Identify which cell holds the provided text, then report its (X, Y) central coordinate. 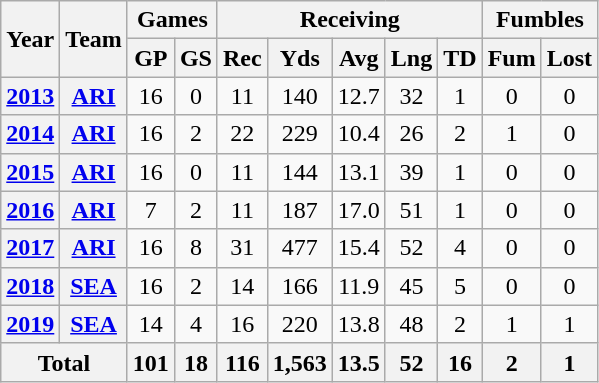
TD (460, 58)
1,563 (300, 362)
2016 (30, 210)
229 (300, 134)
144 (300, 172)
Fumbles (540, 20)
GS (196, 58)
Fum (512, 58)
15.4 (358, 248)
18 (196, 362)
2018 (30, 286)
26 (411, 134)
2015 (30, 172)
220 (300, 324)
10.4 (358, 134)
166 (300, 286)
187 (300, 210)
39 (411, 172)
Lost (569, 58)
Games (172, 20)
2017 (30, 248)
5 (460, 286)
116 (242, 362)
8 (196, 248)
2013 (30, 96)
Total (64, 362)
101 (150, 362)
32 (411, 96)
13.8 (358, 324)
Receiving (350, 20)
45 (411, 286)
48 (411, 324)
13.5 (358, 362)
Avg (358, 58)
Yds (300, 58)
2014 (30, 134)
31 (242, 248)
Year (30, 39)
Team (94, 39)
22 (242, 134)
Rec (242, 58)
2019 (30, 324)
7 (150, 210)
GP (150, 58)
477 (300, 248)
13.1 (358, 172)
12.7 (358, 96)
11.9 (358, 286)
51 (411, 210)
Lng (411, 58)
140 (300, 96)
17.0 (358, 210)
